Find where the given text appears and provide that cell's center as [X, Y] coordinate. 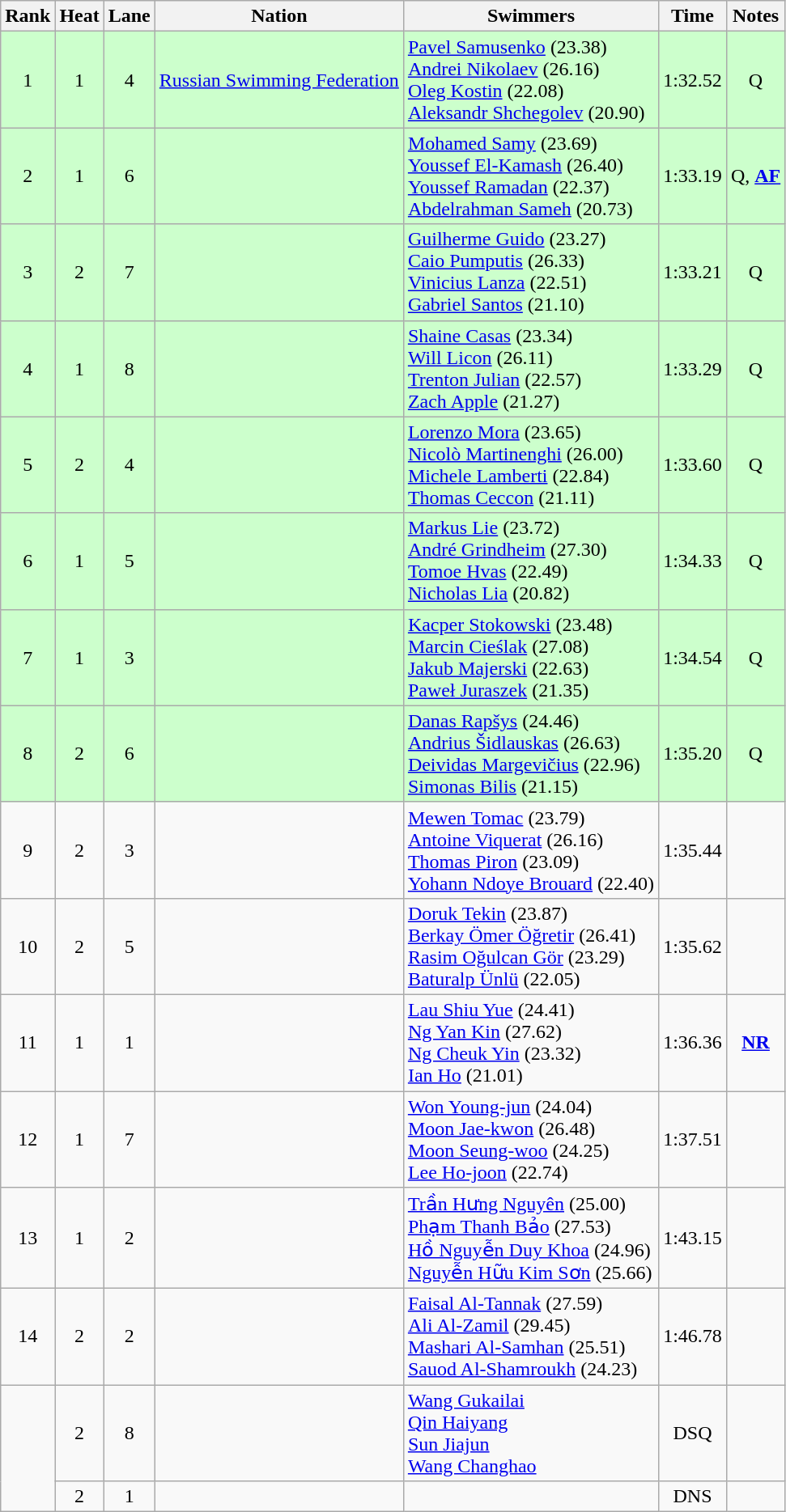
Lorenzo Mora (23.65)Nicolò Martinenghi (26.00)Michele Lamberti (22.84)Thomas Ceccon (21.11) [531, 464]
Mohamed Samy (23.69)Youssef El-Kamash (26.40)Youssef Ramadan (22.37)Abdelrahman Sameh (20.73) [531, 176]
1:32.52 [693, 79]
Mewen Tomac (23.79)Antoine Viquerat (26.16)Thomas Piron (23.09)Yohann Ndoye Brouard (22.40) [531, 849]
Danas Rapšys (24.46)Andrius Šidlauskas (26.63)Deividas Margevičius (22.96)Simonas Bilis (21.15) [531, 754]
1:36.36 [693, 1042]
1:43.15 [693, 1238]
Markus Lie (23.72)André Grindheim (27.30)Tomoe Hvas (22.49)Nicholas Lia (20.82) [531, 561]
NR [755, 1042]
Notes [755, 16]
Swimmers [531, 16]
DSQ [693, 1434]
Kacper Stokowski (23.48)Marcin Cieślak (27.08)Jakub Majerski (22.63)Paweł Juraszek (21.35) [531, 657]
10 [28, 947]
Time [693, 16]
12 [28, 1139]
11 [28, 1042]
Shaine Casas (23.34)Will Licon (26.11)Trenton Julian (22.57)Zach Apple (21.27) [531, 369]
Lane [130, 16]
DNS [693, 1497]
1:33.29 [693, 369]
Faisal Al-Tannak (27.59)Ali Al-Zamil (29.45)Mashari Al-Samhan (25.51)Sauod Al-Shamroukh (24.23) [531, 1336]
Won Young-jun (24.04)Moon Jae-kwon (26.48)Moon Seung-woo (24.25)Lee Ho-joon (22.74) [531, 1139]
Rank [28, 16]
Trần Hưng Nguyên (25.00)Phạm Thanh Bảo (27.53)Hồ Nguyễn Duy Khoa (24.96)Nguyễn Hữu Kim Sơn (25.66) [531, 1238]
Nation [278, 16]
1:46.78 [693, 1336]
1:33.19 [693, 176]
Pavel Samusenko (23.38)Andrei Nikolaev (26.16)Oleg Kostin (22.08)Aleksandr Shchegolev (20.90) [531, 79]
1:34.54 [693, 657]
14 [28, 1336]
13 [28, 1238]
Guilherme Guido (23.27)Caio Pumputis (26.33)Vinicius Lanza (22.51)Gabriel Santos (21.10) [531, 272]
1:33.60 [693, 464]
1:37.51 [693, 1139]
Heat [79, 16]
1:35.44 [693, 849]
1:33.21 [693, 272]
Lau Shiu Yue (24.41)Ng Yan Kin (27.62)Ng Cheuk Yin (23.32)Ian Ho (21.01) [531, 1042]
1:34.33 [693, 561]
Doruk Tekin (23.87)Berkay Ömer Öğretir (26.41)Rasim Oğulcan Gör (23.29)Baturalp Ünlü (22.05) [531, 947]
Russian Swimming Federation [278, 79]
9 [28, 849]
1:35.20 [693, 754]
Q, AF [755, 176]
Wang GukailaiQin HaiyangSun JiajunWang Changhao [531, 1434]
1:35.62 [693, 947]
